Pinpoint the cell where the given text exists, returning its [X, Y] midpoint coordinate. 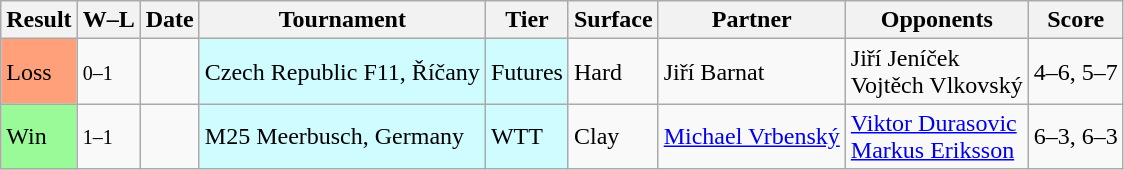
WTT [526, 136]
Partner [752, 20]
Date [170, 20]
Opponents [936, 20]
Jiří Jeníček Vojtěch Vlkovský [936, 72]
4–6, 5–7 [1076, 72]
Win [39, 136]
Czech Republic F11, Říčany [342, 72]
Surface [613, 20]
Result [39, 20]
0–1 [108, 72]
W–L [108, 20]
Viktor Durasovic Markus Eriksson [936, 136]
Jiří Barnat [752, 72]
Hard [613, 72]
M25 Meerbusch, Germany [342, 136]
Tier [526, 20]
Loss [39, 72]
Clay [613, 136]
Michael Vrbenský [752, 136]
Futures [526, 72]
1–1 [108, 136]
Score [1076, 20]
Tournament [342, 20]
6–3, 6–3 [1076, 136]
